Extract the [X, Y] coordinate from the center of the cell holding the provided text.  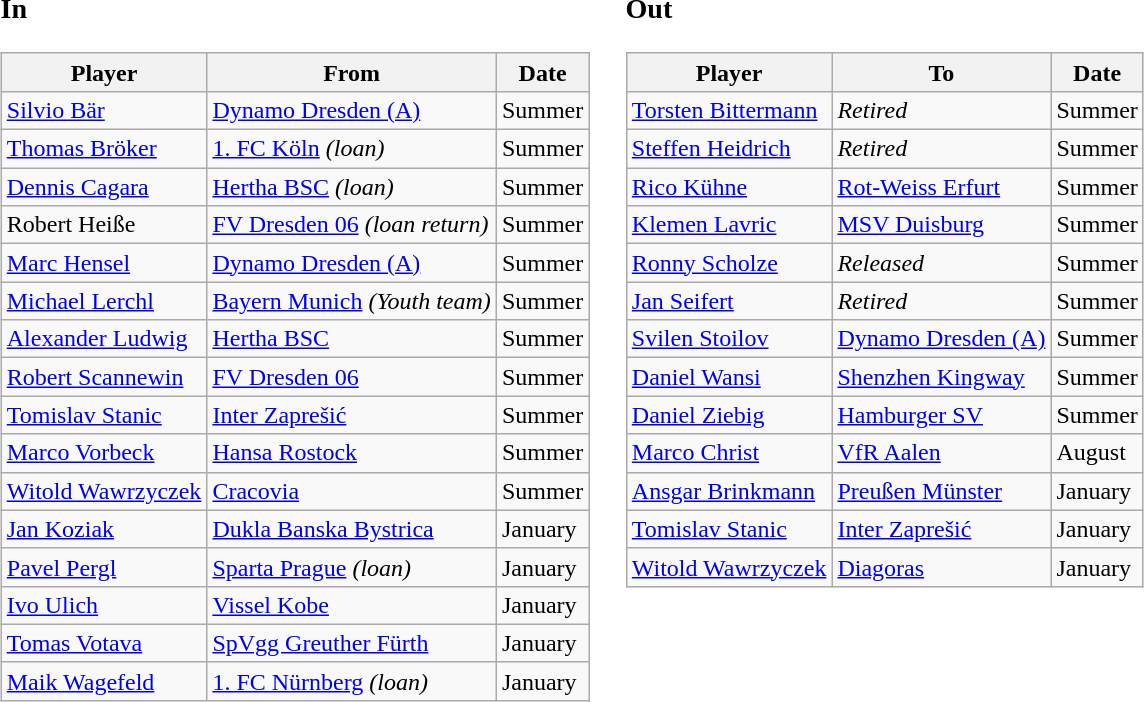
Klemen Lavric [729, 225]
Pavel Pergl [104, 567]
Ansgar Brinkmann [729, 491]
Marco Christ [729, 453]
Marco Vorbeck [104, 453]
Torsten Bittermann [729, 110]
SpVgg Greuther Fürth [352, 643]
FV Dresden 06 (loan return) [352, 225]
Svilen Stoilov [729, 339]
Ronny Scholze [729, 263]
Sparta Prague (loan) [352, 567]
Daniel Ziebig [729, 415]
Released [942, 263]
Ivo Ulich [104, 605]
Daniel Wansi [729, 377]
Rico Kühne [729, 187]
Marc Hensel [104, 263]
To [942, 72]
1. FC Nürnberg (loan) [352, 681]
1. FC Köln (loan) [352, 149]
Bayern Munich (Youth team) [352, 301]
Jan Koziak [104, 529]
Hertha BSC (loan) [352, 187]
Hamburger SV [942, 415]
FV Dresden 06 [352, 377]
Steffen Heidrich [729, 149]
Vissel Kobe [352, 605]
Michael Lerchl [104, 301]
Preußen Münster [942, 491]
Cracovia [352, 491]
Hansa Rostock [352, 453]
Dukla Banska Bystrica [352, 529]
Silvio Bär [104, 110]
Robert Scannewin [104, 377]
VfR Aalen [942, 453]
Rot-Weiss Erfurt [942, 187]
Jan Seifert [729, 301]
Shenzhen Kingway [942, 377]
Hertha BSC [352, 339]
Thomas Bröker [104, 149]
MSV Duisburg [942, 225]
Maik Wagefeld [104, 681]
Tomas Votava [104, 643]
Alexander Ludwig [104, 339]
Robert Heiße [104, 225]
Diagoras [942, 567]
Dennis Cagara [104, 187]
From [352, 72]
August [1097, 453]
